Return (X, Y) of the center of cell containing provided text 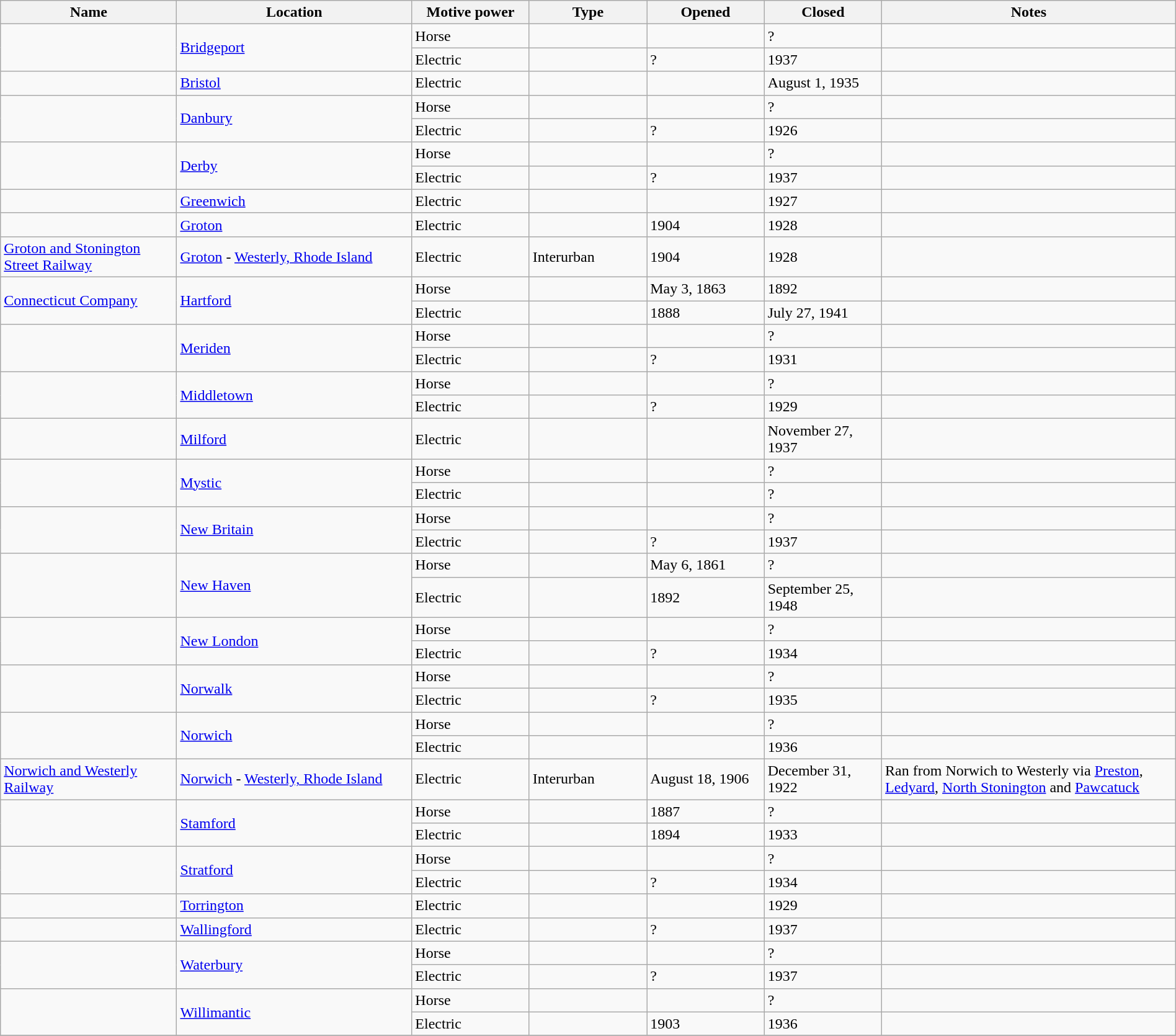
1933 (822, 835)
Motive power (470, 12)
Greenwich (294, 201)
May 6, 1861 (706, 565)
Groton (294, 225)
1935 (822, 700)
Mystic (294, 483)
Groton - Westerly, Rhode Island (294, 257)
1888 (706, 312)
Location (294, 12)
Norwich and Westerly Railway (89, 779)
Groton and Stonington Street Railway (89, 257)
Willimantic (294, 1012)
December 31, 1922 (822, 779)
Milford (294, 439)
1887 (706, 811)
Waterbury (294, 965)
Connecticut Company (89, 300)
1926 (822, 130)
Middletown (294, 395)
August 18, 1906 (706, 779)
Ran from Norwich to Westerly via Preston, Ledyard, North Stonington and Pawcatuck (1029, 779)
Opened (706, 12)
Torrington (294, 906)
Name (89, 12)
Norwich (294, 736)
Danbury (294, 118)
Meriden (294, 348)
Closed (822, 12)
New Haven (294, 586)
Stamford (294, 823)
Type (588, 12)
Norwich - Westerly, Rhode Island (294, 779)
New London (294, 641)
New Britain (294, 530)
1903 (706, 1024)
Notes (1029, 12)
1927 (822, 201)
Bridgeport (294, 48)
Norwalk (294, 688)
1931 (822, 360)
Stratford (294, 870)
Bristol (294, 83)
August 1, 1935 (822, 83)
Derby (294, 166)
September 25, 1948 (822, 597)
July 27, 1941 (822, 312)
Hartford (294, 300)
May 3, 1863 (706, 288)
1894 (706, 835)
November 27, 1937 (822, 439)
Wallingford (294, 929)
